Detect which cell encompasses the target text, then output its [x, y] center coordinate. 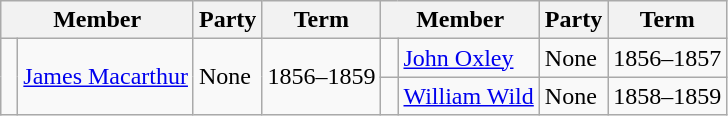
John Oxley [468, 58]
1858–1859 [668, 96]
1856–1857 [668, 58]
William Wild [468, 96]
1856–1859 [322, 77]
James Macarthur [106, 77]
